Capture the cell that displays the provided text and extract its (x, y) central coordinate. 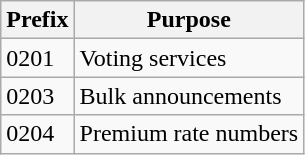
0204 (38, 134)
Premium rate numbers (189, 134)
Bulk announcements (189, 96)
Prefix (38, 20)
Voting services (189, 58)
0201 (38, 58)
Purpose (189, 20)
0203 (38, 96)
